For the text-containing cell, return its midpoint in (X, Y) coordinate format. 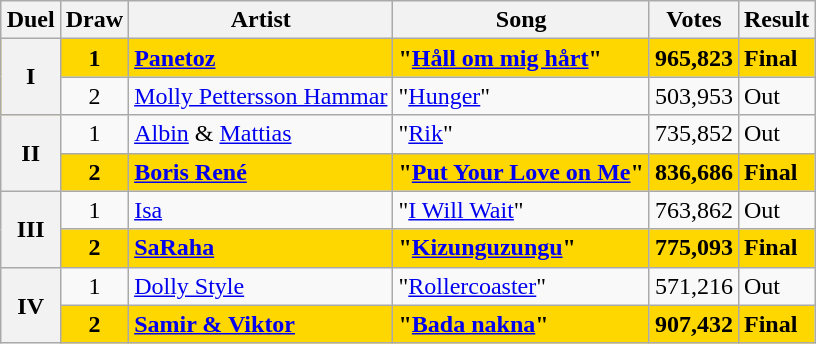
965,823 (694, 58)
Result (776, 20)
"Hunger" (521, 96)
Molly Pettersson Hammar (261, 96)
763,862 (694, 210)
"Rik" (521, 134)
Artist (261, 20)
Samir & Viktor (261, 324)
907,432 (694, 324)
836,686 (694, 172)
Votes (694, 20)
Panetoz (261, 58)
Song (521, 20)
Duel (30, 20)
503,953 (694, 96)
Dolly Style (261, 286)
Albin & Mattias (261, 134)
775,093 (694, 248)
I (30, 77)
"Bada nakna" (521, 324)
"Håll om mig hårt" (521, 58)
571,216 (694, 286)
Isa (261, 210)
"Rollercoaster" (521, 286)
Draw (94, 20)
II (30, 153)
SaRaha (261, 248)
"Kizunguzungu" (521, 248)
"I Will Wait" (521, 210)
735,852 (694, 134)
"Put Your Love on Me" (521, 172)
IV (30, 305)
Boris René (261, 172)
III (30, 229)
